Detect which cell encompasses the target text, then output its (X, Y) center coordinate. 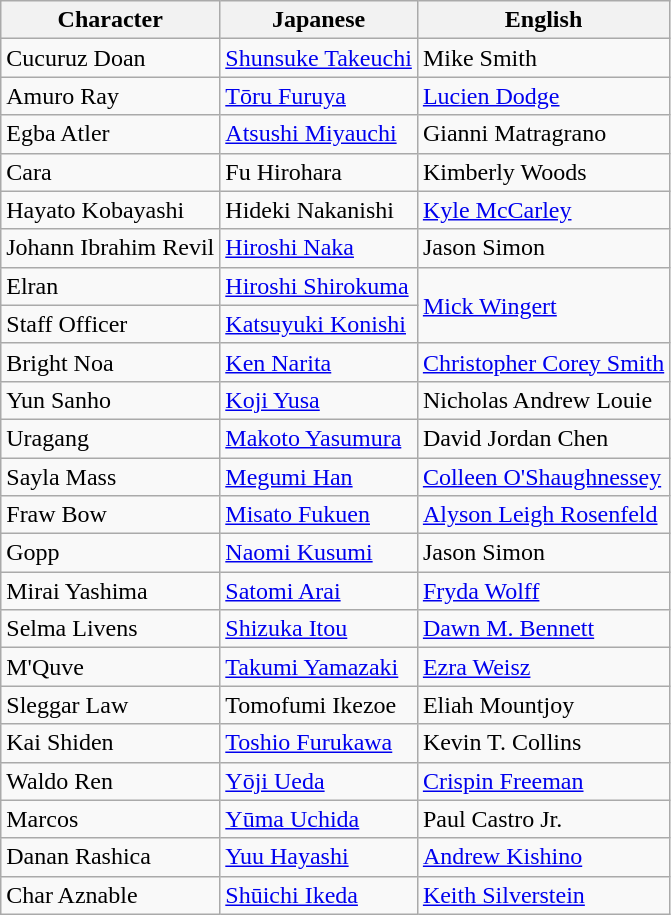
Alyson Leigh Rosenfeld (543, 515)
Colleen O'Shaughnessey (543, 477)
Uragang (110, 438)
Naomi Kusumi (319, 553)
Egba Atler (110, 134)
Makoto Yasumura (319, 438)
Fryda Wolff (543, 591)
Ezra Weisz (543, 667)
Tōru Furuya (319, 96)
Cucuruz Doan (110, 58)
Mirai Yashima (110, 591)
Gianni Matragrano (543, 134)
Hideki Nakanishi (319, 210)
Shizuka Itou (319, 629)
Nicholas Andrew Louie (543, 400)
Kimberly Woods (543, 172)
Crispin Freeman (543, 781)
Elran (110, 286)
Shunsuke Takeuchi (319, 58)
Yōji Ueda (319, 781)
Katsuyuki Konishi (319, 324)
Cara (110, 172)
Satomi Arai (319, 591)
Fu Hirohara (319, 172)
Misato Fukuen (319, 515)
Hiroshi Naka (319, 248)
Shūichi Ikeda (319, 895)
Hayato Kobayashi (110, 210)
David Jordan Chen (543, 438)
Megumi Han (319, 477)
Danan Rashica (110, 857)
Char Aznable (110, 895)
Eliah Mountjoy (543, 705)
Atsushi Miyauchi (319, 134)
Johann Ibrahim Revil (110, 248)
Paul Castro Jr. (543, 819)
Andrew Kishino (543, 857)
Waldo Ren (110, 781)
Staff Officer (110, 324)
Gopp (110, 553)
Mike Smith (543, 58)
Toshio Furukawa (319, 743)
Lucien Dodge (543, 96)
Hiroshi Shirokuma (319, 286)
Tomofumi Ikezoe (319, 705)
Ken Narita (319, 362)
Yun Sanho (110, 400)
Keith Silverstein (543, 895)
Sayla Mass (110, 477)
Christopher Corey Smith (543, 362)
Dawn M. Bennett (543, 629)
Kai Shiden (110, 743)
Takumi Yamazaki (319, 667)
Kevin T. Collins (543, 743)
Sleggar Law (110, 705)
Marcos (110, 819)
Selma Livens (110, 629)
Fraw Bow (110, 515)
Mick Wingert (543, 305)
Yuu Hayashi (319, 857)
Koji Yusa (319, 400)
Japanese (319, 20)
Bright Noa (110, 362)
M'Quve (110, 667)
Kyle McCarley (543, 210)
Character (110, 20)
Amuro Ray (110, 96)
Yūma Uchida (319, 819)
English (543, 20)
